For the text-containing cell, return its midpoint in [x, y] coordinate format. 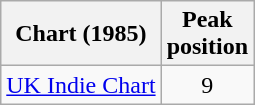
Chart (1985) [81, 34]
9 [207, 85]
Peakposition [207, 34]
UK Indie Chart [81, 85]
